Search for the cell housing the specified text and yield its [x, y] center coordinate. 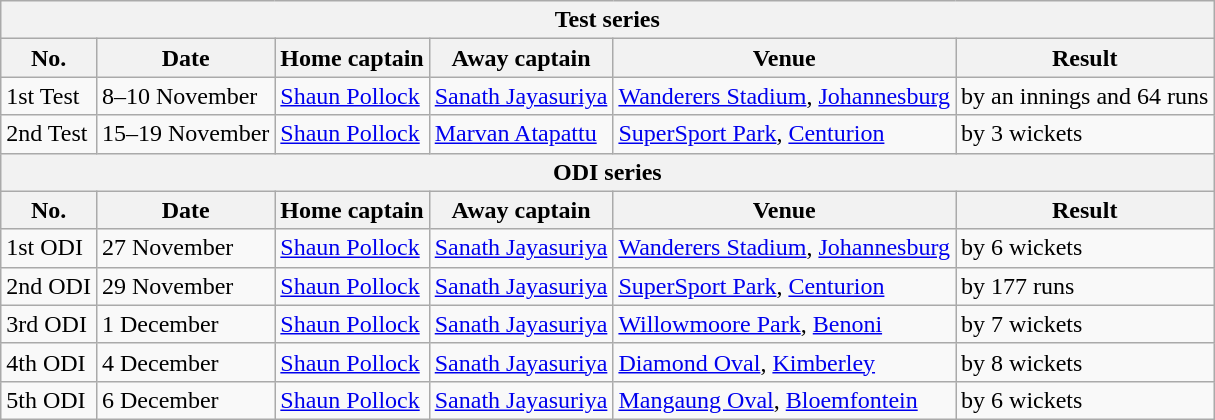
by 7 wickets [1085, 324]
2nd ODI [49, 286]
Willowmoore Park, Benoni [784, 324]
1st Test [49, 96]
2nd Test [49, 134]
1 December [185, 324]
by 8 wickets [1085, 362]
by 177 runs [1085, 286]
6 December [185, 400]
27 November [185, 248]
15–19 November [185, 134]
by 3 wickets [1085, 134]
5th ODI [49, 400]
Marvan Atapattu [521, 134]
1st ODI [49, 248]
Mangaung Oval, Bloemfontein [784, 400]
by an innings and 64 runs [1085, 96]
8–10 November [185, 96]
4 December [185, 362]
Test series [608, 20]
29 November [185, 286]
4th ODI [49, 362]
3rd ODI [49, 324]
ODI series [608, 172]
Diamond Oval, Kimberley [784, 362]
